Detect which cell encompasses the target text, then output its [X, Y] center coordinate. 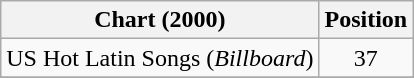
37 [366, 58]
Position [366, 20]
US Hot Latin Songs (Billboard) [160, 58]
Chart (2000) [160, 20]
